Detect which cell encompasses the target text, then output its (x, y) center coordinate. 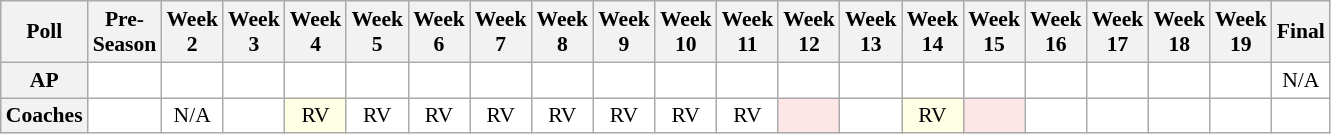
Week11 (748, 32)
AP (44, 80)
Poll (44, 32)
Week19 (1241, 32)
Week8 (562, 32)
Week5 (377, 32)
Pre-Season (125, 32)
Week2 (192, 32)
Week12 (809, 32)
Week14 (933, 32)
Week6 (439, 32)
Week4 (316, 32)
Final (1301, 32)
Week13 (871, 32)
Week15 (994, 32)
Week3 (254, 32)
Week10 (686, 32)
Week16 (1056, 32)
Week9 (624, 32)
Week7 (501, 32)
Coaches (44, 116)
Week17 (1118, 32)
Week18 (1179, 32)
